Output the (x, y) coordinate of the center of the cell containing the given text.  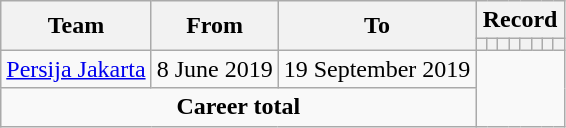
Career total (238, 107)
Record (520, 20)
19 September 2019 (377, 69)
Persija Jakarta (76, 69)
To (377, 26)
From (214, 26)
8 June 2019 (214, 69)
Team (76, 26)
